Identify which cell holds the provided text, then report its (X, Y) central coordinate. 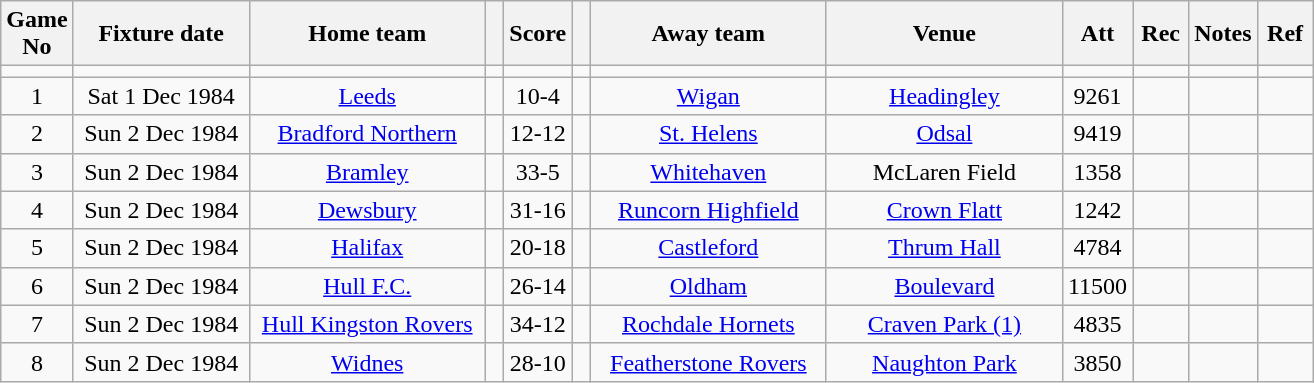
Home team (367, 34)
Sat 1 Dec 1984 (161, 96)
33-5 (538, 172)
Crown Flatt (944, 210)
Leeds (367, 96)
Featherstone Rovers (708, 362)
Att (1097, 34)
Fixture date (161, 34)
31-16 (538, 210)
Boulevard (944, 286)
4 (37, 210)
Away team (708, 34)
Craven Park (1) (944, 324)
Hull Kingston Rovers (367, 324)
Wigan (708, 96)
Halifax (367, 248)
Naughton Park (944, 362)
3850 (1097, 362)
5 (37, 248)
Hull F.C. (367, 286)
11500 (1097, 286)
Venue (944, 34)
Rochdale Hornets (708, 324)
St. Helens (708, 134)
4835 (1097, 324)
8 (37, 362)
9419 (1097, 134)
1358 (1097, 172)
Dewsbury (367, 210)
Whitehaven (708, 172)
Notes (1223, 34)
20-18 (538, 248)
12-12 (538, 134)
2 (37, 134)
1 (37, 96)
Thrum Hall (944, 248)
28-10 (538, 362)
Score (538, 34)
Runcorn Highfield (708, 210)
1242 (1097, 210)
Headingley (944, 96)
26-14 (538, 286)
Widnes (367, 362)
Oldham (708, 286)
Rec (1161, 34)
4784 (1097, 248)
7 (37, 324)
Ref (1285, 34)
Bradford Northern (367, 134)
9261 (1097, 96)
34-12 (538, 324)
Game No (37, 34)
10-4 (538, 96)
McLaren Field (944, 172)
Bramley (367, 172)
Castleford (708, 248)
6 (37, 286)
3 (37, 172)
Odsal (944, 134)
